Find where the given text appears and provide that cell's center as [x, y] coordinate. 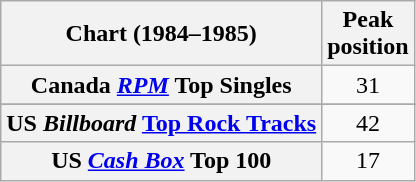
Peakposition [368, 34]
US Cash Box Top 100 [162, 161]
42 [368, 123]
17 [368, 161]
Chart (1984–1985) [162, 34]
Canada RPM Top Singles [162, 85]
US Billboard Top Rock Tracks [162, 123]
31 [368, 85]
